Determine the (X, Y) coordinate at the center of the cell enclosing the given text.  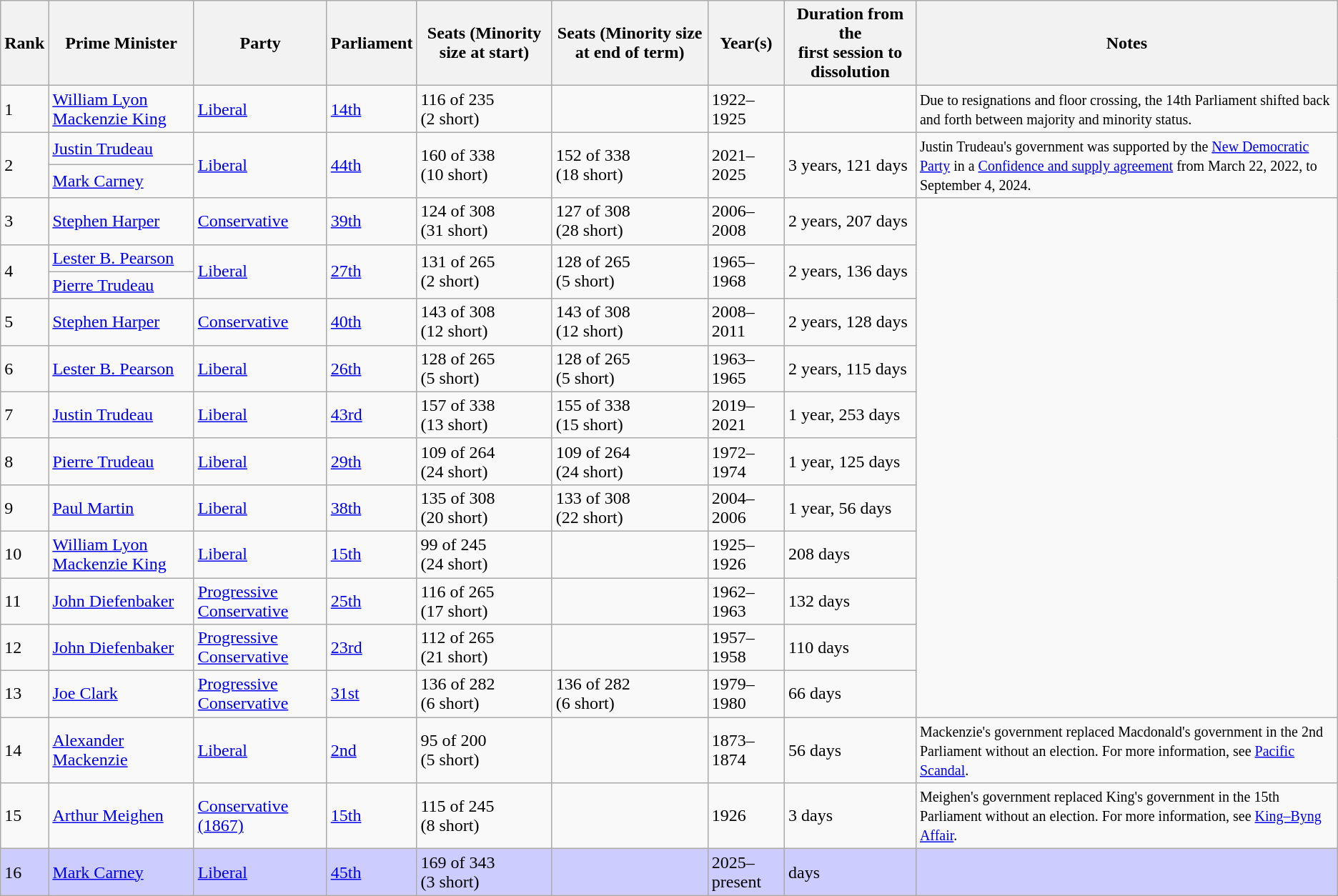
56 days (851, 750)
27th (372, 272)
Notes (1126, 43)
1 year, 253 days (851, 414)
2 years, 128 days (851, 322)
Alexander Mackenzie (122, 750)
Meighen's government replaced King's government in the 15th Parliament without an election. For more information, see King–Byng Affair. (1126, 816)
Duration from thefirst session to dissolution (851, 43)
1873–1874 (746, 750)
1965–1968 (746, 272)
12 (24, 647)
26th (372, 369)
112 of 265(21 short) (485, 647)
Rank (24, 43)
23rd (372, 647)
124 of 308(31 short) (485, 221)
4 (24, 272)
3 years, 121 days (851, 165)
Paul Martin (122, 507)
2021–2025 (746, 165)
2019–2021 (746, 414)
155 of 338(15 short) (630, 414)
1963–1965 (746, 369)
66 days (851, 695)
115 of 245(8 short) (485, 816)
13 (24, 695)
6 (24, 369)
160 of 338(10 short) (485, 165)
Seats (Minority size at end of term) (630, 43)
10 (24, 554)
1 (24, 109)
131 of 265(2 short) (485, 272)
Justin Trudeau's government was supported by the New Democratic Party in a Confidence and supply agreement from March 22, 2022, to September 4, 2024. (1126, 165)
39th (372, 221)
99 of 245(24 short) (485, 554)
Arthur Meighen (122, 816)
29th (372, 462)
2025–present (746, 872)
Party (260, 43)
days (851, 872)
15 (24, 816)
Prime Minister (122, 43)
1925–1926 (746, 554)
Mackenzie's government replaced Macdonald's government in the 2nd Parliament without an election. For more information, see Pacific Scandal. (1126, 750)
Seats (Minority size at start) (485, 43)
110 days (851, 647)
Year(s) (746, 43)
5 (24, 322)
2 (24, 165)
44th (372, 165)
11 (24, 600)
38th (372, 507)
Conservative (1867) (260, 816)
8 (24, 462)
14th (372, 109)
2 years, 136 days (851, 272)
9 (24, 507)
2 years, 115 days (851, 369)
1979–1980 (746, 695)
2nd (372, 750)
2 years, 207 days (851, 221)
16 (24, 872)
1 year, 125 days (851, 462)
2008–2011 (746, 322)
152 of 338(18 short) (630, 165)
14 (24, 750)
1926 (746, 816)
25th (372, 600)
133 of 308(22 short) (630, 507)
Due to resignations and floor crossing, the 14th Parliament shifted back and forth between majority and minority status. (1126, 109)
3 (24, 221)
1962–1963 (746, 600)
1922–1925 (746, 109)
116 of 235(2 short) (485, 109)
132 days (851, 600)
7 (24, 414)
1 year, 56 days (851, 507)
169 of 343(3 short) (485, 872)
157 of 338(13 short) (485, 414)
95 of 200(5 short) (485, 750)
3 days (851, 816)
1972–1974 (746, 462)
31st (372, 695)
116 of 265(17 short) (485, 600)
208 days (851, 554)
127 of 308(28 short) (630, 221)
2004–2006 (746, 507)
Joe Clark (122, 695)
Parliament (372, 43)
43rd (372, 414)
40th (372, 322)
135 of 308(20 short) (485, 507)
2006–2008 (746, 221)
45th (372, 872)
1957–1958 (746, 647)
